For the text-containing cell, return its midpoint in (x, y) coordinate format. 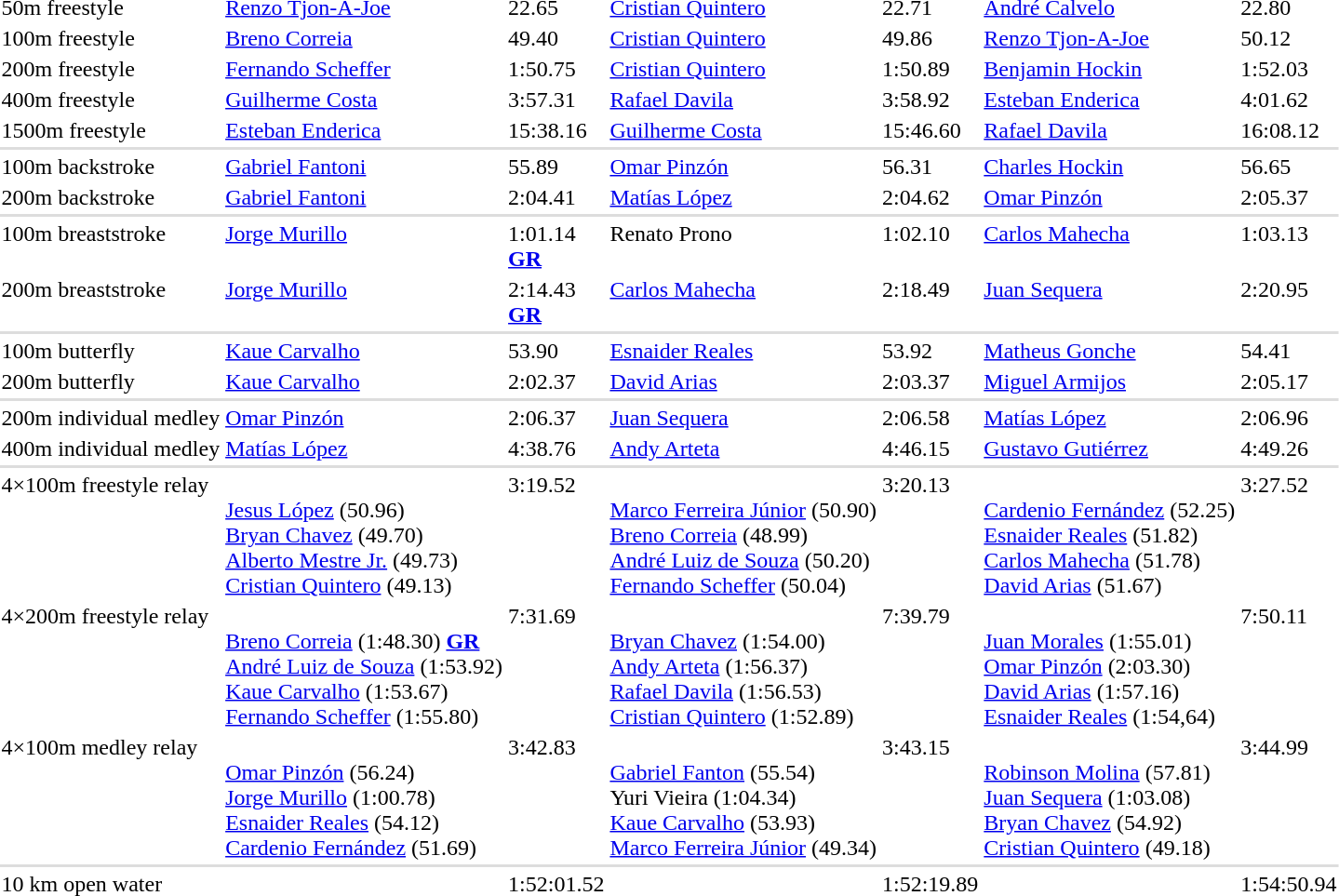
56.31 (930, 167)
200m breaststroke (111, 301)
Renzo Tjon-A-Joe (1109, 38)
2:06.58 (930, 418)
Jesus López (50.96)Bryan Chavez (49.70)Alberto Mestre Jr. (49.73)Cristian Quintero (49.13) (365, 535)
Benjamin Hockin (1109, 69)
49.86 (930, 38)
2:04.62 (930, 197)
2:20.95 (1289, 301)
2:05.37 (1289, 197)
2:14.43GR (556, 301)
Breno Correia (365, 38)
Bryan Chavez (1:54.00)Andy Arteta (1:56.37)Rafael Davila (1:56.53)Cristian Quintero (1:52.89) (743, 666)
Charles Hockin (1109, 167)
55.89 (556, 167)
2:04.41 (556, 197)
1:03.13 (1289, 246)
3:19.52 (556, 535)
Robinson Molina (57.81)Juan Sequera (1:03.08)Bryan Chavez (54.92)Cristian Quintero (49.18) (1109, 797)
1:50.75 (556, 69)
200m butterfly (111, 381)
Miguel Armijos (1109, 381)
53.92 (930, 351)
3:58.92 (930, 100)
2:03.37 (930, 381)
2:18.49 (930, 301)
100m butterfly (111, 351)
1:02.10 (930, 246)
3:27.52 (1289, 535)
Juan Morales (1:55.01)Omar Pinzón (2:03.30)David Arias (1:57.16)Esnaider Reales (1:54,64) (1109, 666)
David Arias (743, 381)
1:52.03 (1289, 69)
3:43.15 (930, 797)
200m freestyle (111, 69)
50.12 (1289, 38)
Andy Arteta (743, 448)
49.40 (556, 38)
4×100m medley relay (111, 797)
Renato Prono (743, 246)
100m backstroke (111, 167)
100m freestyle (111, 38)
15:38.16 (556, 130)
3:20.13 (930, 535)
3:42.83 (556, 797)
Cardenio Fernández (52.25)Esnaider Reales (51.82)Carlos Mahecha (51.78)David Arias (51.67) (1109, 535)
Matheus Gonche (1109, 351)
Breno Correia (1:48.30) GRAndré Luiz de Souza (1:53.92)Kaue Carvalho (1:53.67)Fernando Scheffer (1:55.80) (365, 666)
200m backstroke (111, 197)
Esnaider Reales (743, 351)
Marco Ferreira Júnior (50.90)Breno Correia (48.99)André Luiz de Souza (50.20)Fernando Scheffer (50.04) (743, 535)
7:31.69 (556, 666)
15:46.60 (930, 130)
56.65 (1289, 167)
Gustavo Gutiérrez (1109, 448)
4×200m freestyle relay (111, 666)
4:38.76 (556, 448)
16:08.12 (1289, 130)
Fernando Scheffer (365, 69)
1:50.89 (930, 69)
100m breaststroke (111, 246)
400m individual medley (111, 448)
1500m freestyle (111, 130)
4×100m freestyle relay (111, 535)
2:02.37 (556, 381)
4:46.15 (930, 448)
200m individual medley (111, 418)
2:06.37 (556, 418)
4:01.62 (1289, 100)
7:50.11 (1289, 666)
4:49.26 (1289, 448)
3:57.31 (556, 100)
2:06.96 (1289, 418)
7:39.79 (930, 666)
3:44.99 (1289, 797)
2:05.17 (1289, 381)
54.41 (1289, 351)
400m freestyle (111, 100)
Gabriel Fanton (55.54)Yuri Vieira (1:04.34)Kaue Carvalho (53.93)Marco Ferreira Júnior (49.34) (743, 797)
1:01.14GR (556, 246)
53.90 (556, 351)
Omar Pinzón (56.24)Jorge Murillo (1:00.78)Esnaider Reales (54.12)Cardenio Fernández (51.69) (365, 797)
